Return the (x, y) coordinate for the center point of the cell that contains the specified text.  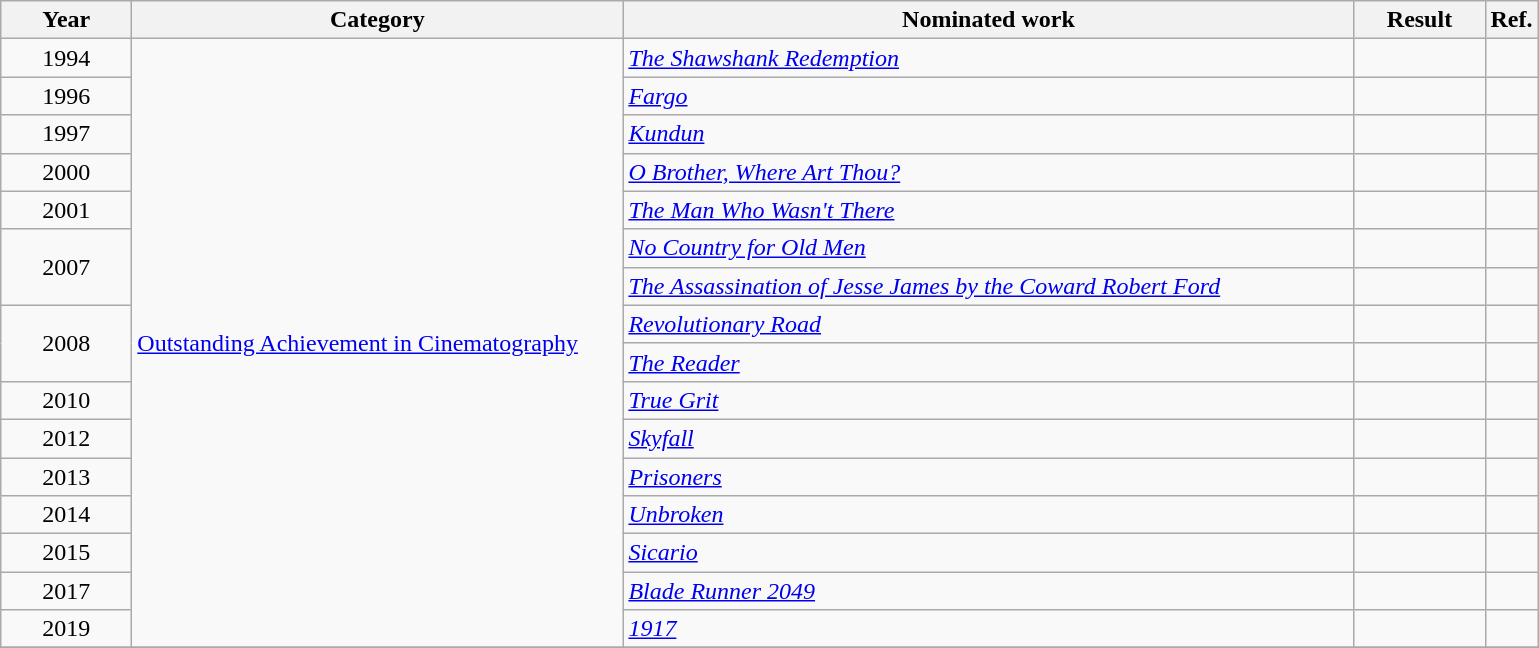
2007 (66, 267)
Blade Runner 2049 (988, 591)
2017 (66, 591)
1994 (66, 58)
2019 (66, 629)
1917 (988, 629)
2013 (66, 477)
1996 (66, 96)
The Shawshank Redemption (988, 58)
Prisoners (988, 477)
2001 (66, 210)
2015 (66, 553)
Ref. (1512, 20)
Year (66, 20)
2012 (66, 438)
The Man Who Wasn't There (988, 210)
Nominated work (988, 20)
No Country for Old Men (988, 248)
Skyfall (988, 438)
Outstanding Achievement in Cinematography (378, 344)
Sicario (988, 553)
1997 (66, 134)
Unbroken (988, 515)
True Grit (988, 400)
Category (378, 20)
Fargo (988, 96)
The Reader (988, 362)
Kundun (988, 134)
2008 (66, 343)
Revolutionary Road (988, 324)
2010 (66, 400)
2000 (66, 172)
O Brother, Where Art Thou? (988, 172)
2014 (66, 515)
The Assassination of Jesse James by the Coward Robert Ford (988, 286)
Result (1420, 20)
